Detect which cell encompasses the target text, then output its (X, Y) center coordinate. 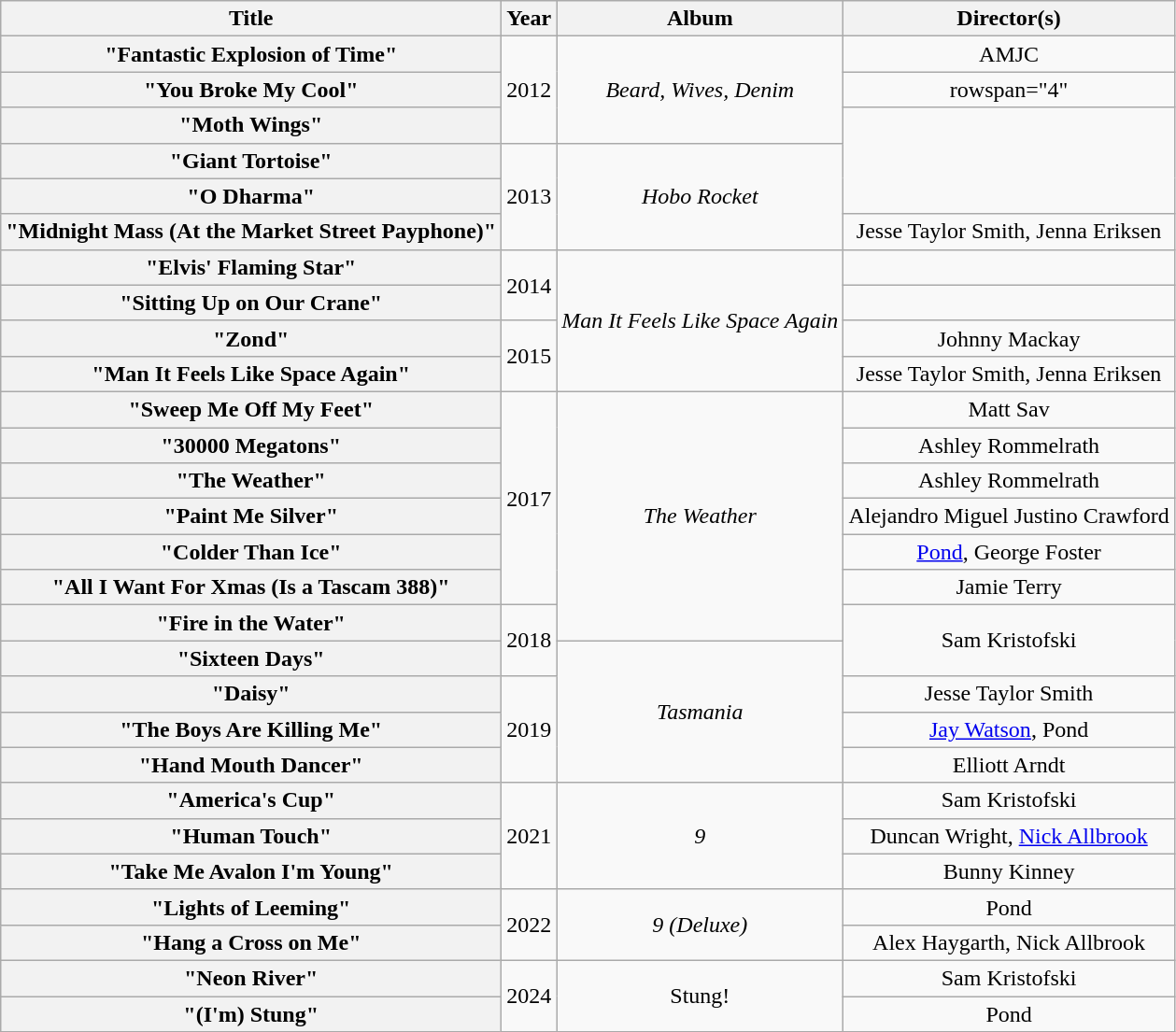
2018 (529, 641)
Title (251, 19)
"Hang a Cross on Me" (251, 942)
"Hand Mouth Dancer" (251, 765)
2022 (529, 925)
"America's Cup" (251, 800)
Jamie Terry (1009, 587)
Beard, Wives, Denim (701, 90)
"All I Want For Xmas (Is a Tascam 388)" (251, 587)
9 (Deluxe) (701, 925)
"Sixteen Days" (251, 658)
2019 (529, 729)
"Fire in the Water" (251, 623)
Hobo Rocket (701, 196)
rowspan="4" (1009, 90)
"Sitting Up on Our Crane" (251, 303)
Jesse Taylor Smith (1009, 694)
"Neon River" (251, 978)
"(I'm) Stung" (251, 1013)
2014 (529, 285)
"Paint Me Silver" (251, 516)
"Take Me Avalon I'm Young" (251, 871)
Alejandro Miguel Justino Crawford (1009, 516)
"Man It Feels Like Space Again" (251, 374)
Johnny Mackay (1009, 338)
Director(s) (1009, 19)
"30000 Megatons" (251, 445)
"Zond" (251, 338)
2017 (529, 498)
Alex Haygarth, Nick Allbrook (1009, 942)
"You Broke My Cool" (251, 90)
"Elvis' Flaming Star" (251, 267)
AMJC (1009, 54)
Pond, George Foster (1009, 552)
Matt Sav (1009, 409)
2015 (529, 356)
"The Weather" (251, 481)
2024 (529, 996)
Jay Watson, Pond (1009, 729)
"Midnight Mass (At the Market Street Payphone)" (251, 232)
"Daisy" (251, 694)
"Human Touch" (251, 836)
Elliott Arndt (1009, 765)
"The Boys Are Killing Me" (251, 729)
2021 (529, 836)
2012 (529, 90)
"Sweep Me Off My Feet" (251, 409)
"Fantastic Explosion of Time" (251, 54)
Stung! (701, 996)
2013 (529, 196)
Bunny Kinney (1009, 871)
Man It Feels Like Space Again (701, 320)
9 (701, 836)
"Giant Tortoise" (251, 161)
Duncan Wright, Nick Allbrook (1009, 836)
Tasmania (701, 712)
"Lights of Leeming" (251, 907)
Year (529, 19)
"Colder Than Ice" (251, 552)
Album (701, 19)
"Moth Wings" (251, 125)
The Weather (701, 516)
"O Dharma" (251, 196)
